Find where the given text appears and provide that cell's center as (x, y) coordinate. 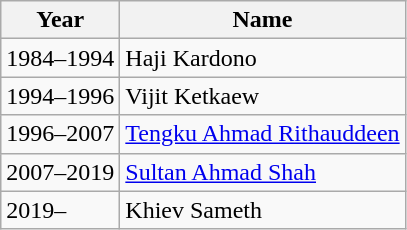
Haji Kardono (262, 58)
Khiev Sameth (262, 210)
2007–2019 (60, 172)
Year (60, 20)
Sultan Ahmad Shah (262, 172)
1984–1994 (60, 58)
1996–2007 (60, 134)
Name (262, 20)
2019– (60, 210)
1994–1996 (60, 96)
Tengku Ahmad Rithauddeen (262, 134)
Vijit Ketkaew (262, 96)
